Provide the (x, y) coordinate of the cell's center where the given text is located.  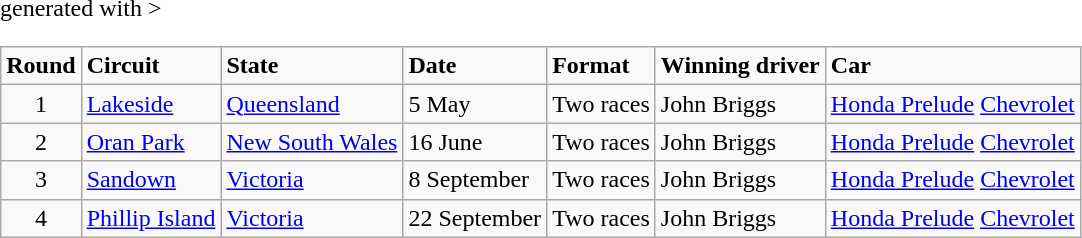
22 September (475, 218)
5 May (475, 104)
Format (602, 66)
Car (952, 66)
16 June (475, 142)
Winning driver (740, 66)
4 (41, 218)
Date (475, 66)
Oran Park (151, 142)
Queensland (312, 104)
3 (41, 180)
State (312, 66)
Round (41, 66)
Lakeside (151, 104)
8 September (475, 180)
Circuit (151, 66)
2 (41, 142)
Sandown (151, 180)
Phillip Island (151, 218)
New South Wales (312, 142)
1 (41, 104)
